Locate the cell with the specified text and output its (X, Y) center coordinate. 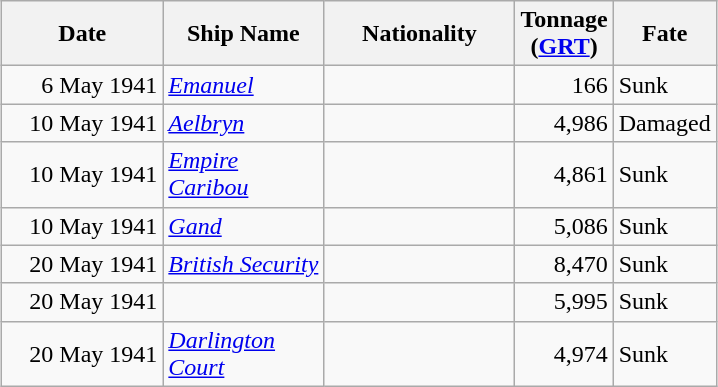
8,470 (564, 264)
6 May 1941 (82, 85)
4,986 (564, 123)
Date (82, 34)
Nationality (420, 34)
Aelbryn (244, 123)
Tonnage(GRT) (564, 34)
4,861 (564, 174)
Emanuel (244, 85)
5,995 (564, 302)
5,086 (564, 226)
Gand (244, 226)
Darlington Court (244, 354)
Empire Caribou (244, 174)
Damaged (664, 123)
Fate (664, 34)
Ship Name (244, 34)
British Security (244, 264)
166 (564, 85)
4,974 (564, 354)
